Extract the (X, Y) coordinate from the center of the cell holding the provided text.  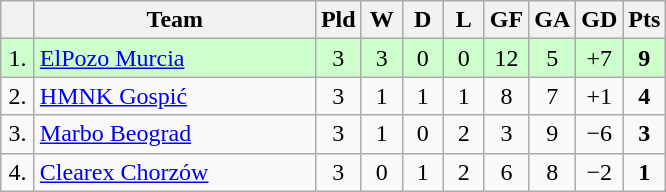
−2 (600, 172)
6 (506, 172)
+7 (600, 58)
ElPozo Murcia (174, 58)
4. (18, 172)
1. (18, 58)
4 (644, 96)
+1 (600, 96)
7 (552, 96)
12 (506, 58)
HMNK Gospić (174, 96)
5 (552, 58)
Clearex Chorzów (174, 172)
W (382, 20)
GA (552, 20)
2. (18, 96)
GD (600, 20)
Pts (644, 20)
Team (174, 20)
D (422, 20)
Pld (338, 20)
GF (506, 20)
3. (18, 134)
Marbo Beograd (174, 134)
−6 (600, 134)
L (464, 20)
